Determine the (x, y) coordinate at the center of the cell enclosing the given text.  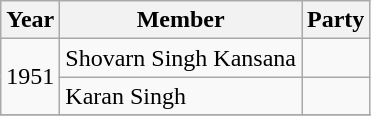
Shovarn Singh Kansana (181, 58)
1951 (30, 77)
Member (181, 20)
Karan Singh (181, 96)
Year (30, 20)
Party (336, 20)
